Return (X, Y) of the center of cell containing provided text 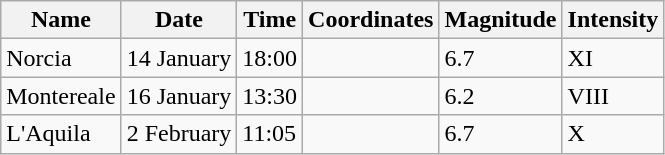
Montereale (61, 96)
Time (270, 20)
2 February (179, 134)
Intensity (613, 20)
Norcia (61, 58)
XI (613, 58)
Coordinates (371, 20)
18:00 (270, 58)
13:30 (270, 96)
11:05 (270, 134)
Date (179, 20)
Name (61, 20)
16 January (179, 96)
X (613, 134)
Magnitude (500, 20)
14 January (179, 58)
6.2 (500, 96)
VIII (613, 96)
L'Aquila (61, 134)
